Search for the cell housing the specified text and yield its (x, y) center coordinate. 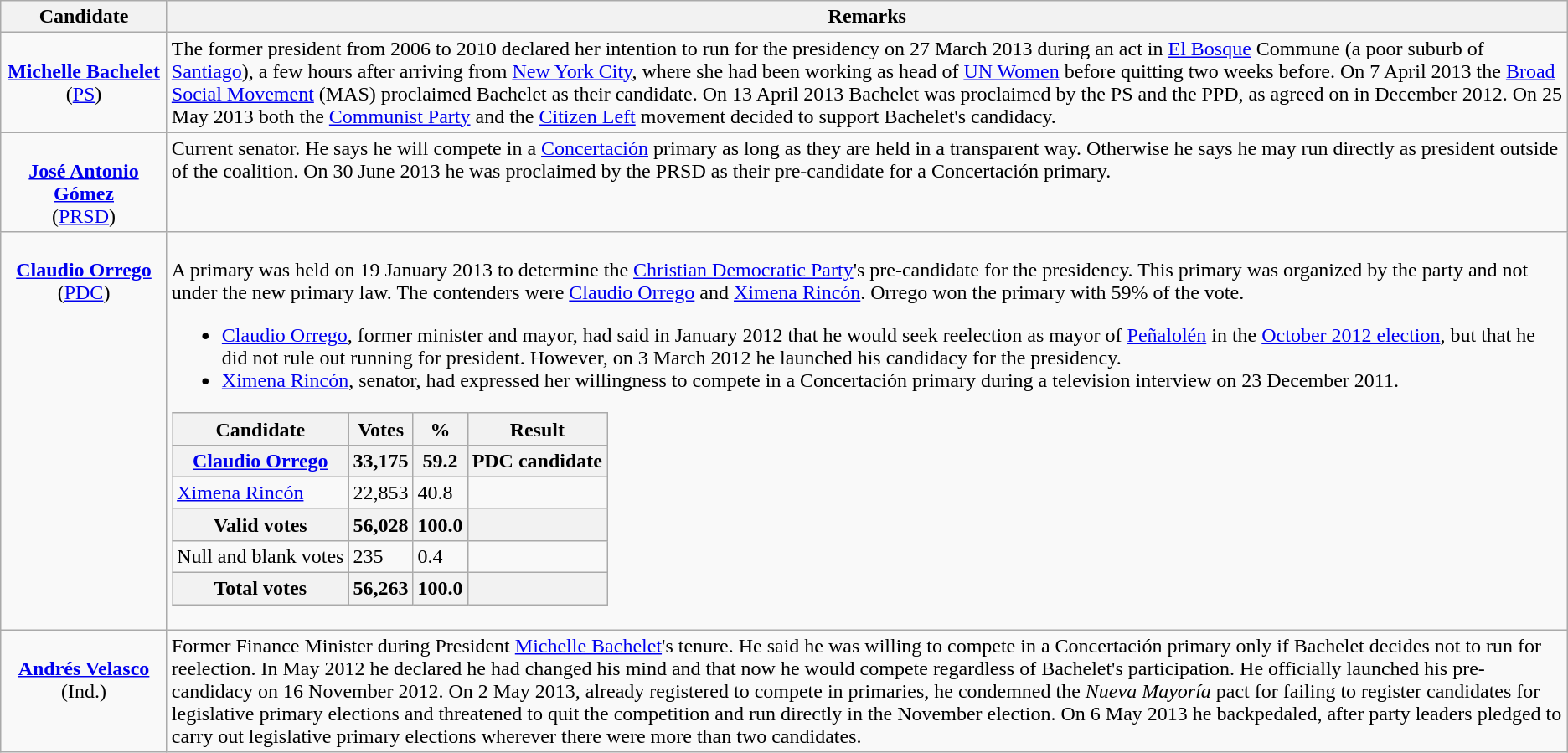
Remarks (867, 17)
56,263 (380, 589)
Result (537, 429)
56,028 (380, 524)
PDC candidate (537, 461)
33,175 (380, 461)
235 (380, 556)
Claudio Orrego (260, 461)
Null and blank votes (260, 556)
José Antonio Gómez(PRSD) (84, 183)
Total votes (260, 589)
Valid votes (260, 524)
% (441, 429)
Michelle Bachelet(PS) (84, 82)
40.8 (441, 493)
59.2 (441, 461)
Ximena Rincón (260, 493)
22,853 (380, 493)
Claudio Orrego(PDC) (84, 431)
0.4 (441, 556)
Votes (380, 429)
Andrés Velasco(Ind.) (84, 691)
